Output the (X, Y) coordinate of the center of the cell containing the given text.  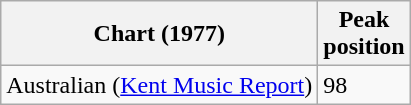
Peakposition (364, 34)
Chart (1977) (160, 34)
98 (364, 85)
Australian (Kent Music Report) (160, 85)
